For the text-containing cell, return its midpoint in (x, y) coordinate format. 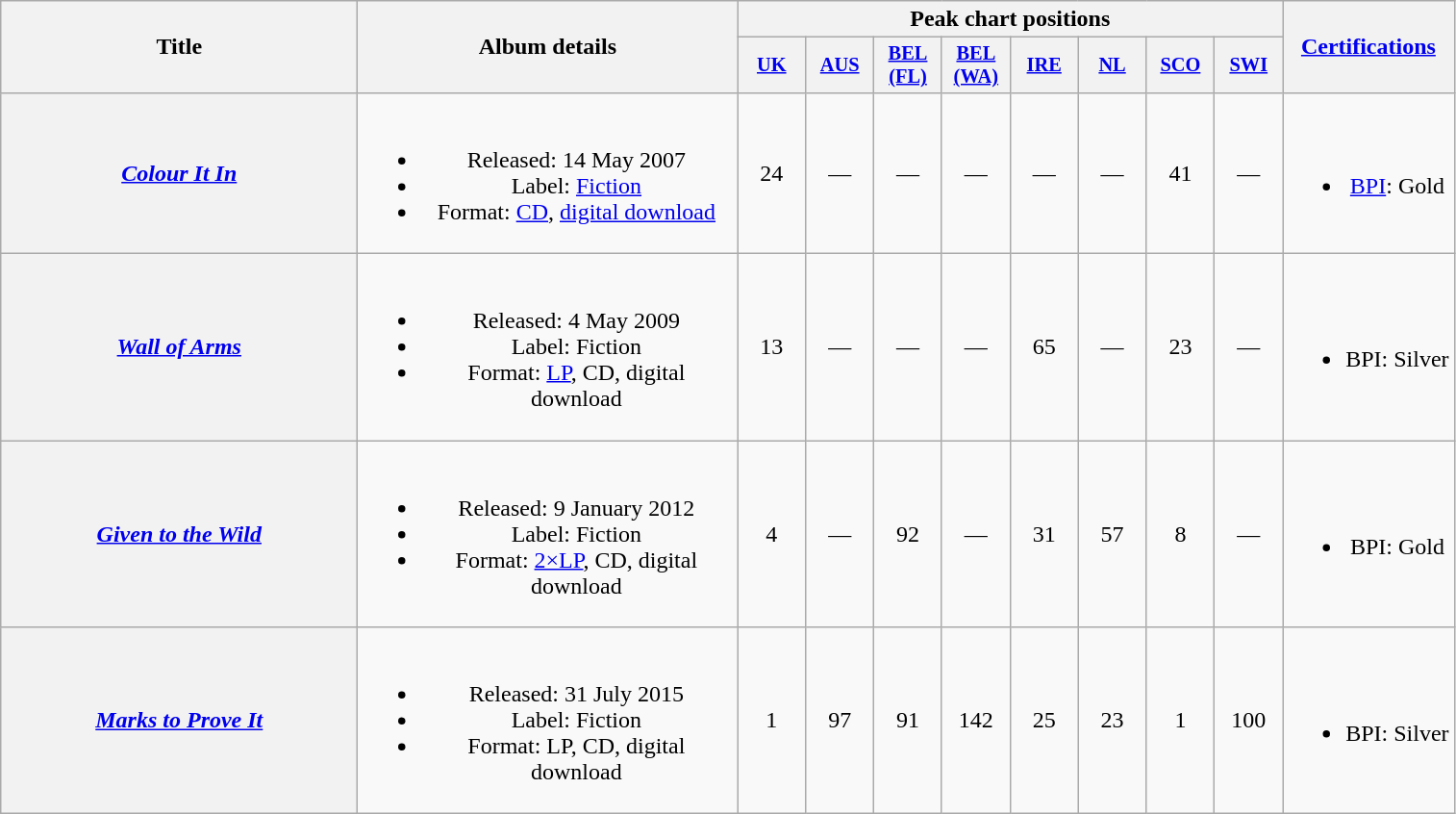
AUS (841, 65)
Given to the Wild (179, 534)
25 (1044, 721)
Wall of Arms (179, 347)
57 (1112, 534)
41 (1181, 173)
BEL(FL) (908, 65)
Marks to Prove It (179, 721)
Certifications (1368, 47)
Album details (548, 47)
Released: 9 January 2012Label: FictionFormat: 2×LP, CD, digital download (548, 534)
SWI (1248, 65)
Colour It In (179, 173)
Released: 31 July 2015Label: FictionFormat: LP, CD, digital download (548, 721)
65 (1044, 347)
UK (771, 65)
142 (975, 721)
13 (771, 347)
100 (1248, 721)
Title (179, 47)
SCO (1181, 65)
Released: 4 May 2009Label: FictionFormat: LP, CD, digital download (548, 347)
97 (841, 721)
4 (771, 534)
31 (1044, 534)
8 (1181, 534)
Released: 14 May 2007Label: FictionFormat: CD, digital download (548, 173)
BEL(WA) (975, 65)
NL (1112, 65)
92 (908, 534)
IRE (1044, 65)
91 (908, 721)
Peak chart positions (1010, 19)
24 (771, 173)
